Search for the cell housing the specified text and yield its [X, Y] center coordinate. 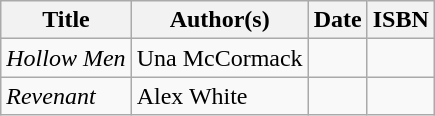
Author(s) [220, 20]
Alex White [220, 96]
Title [66, 20]
Revenant [66, 96]
Hollow Men [66, 58]
Una McCormack [220, 58]
ISBN [400, 20]
Date [338, 20]
